Locate the cell with the specified text and output its (X, Y) center coordinate. 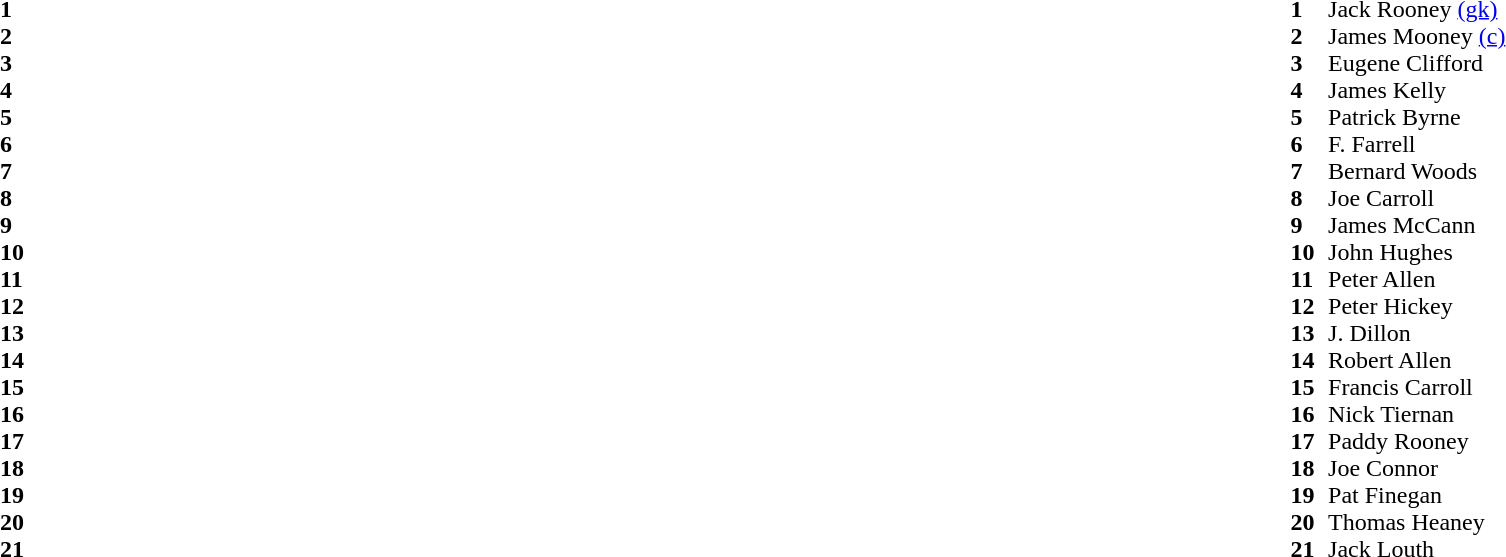
James McCann (1416, 226)
James Kelly (1416, 90)
Paddy Rooney (1416, 442)
J. Dillon (1416, 334)
Francis Carroll (1416, 388)
Joe Connor (1416, 468)
Peter Hickey (1416, 306)
Eugene Clifford (1416, 64)
John Hughes (1416, 252)
Bernard Woods (1416, 172)
Pat Finegan (1416, 496)
Joe Carroll (1416, 198)
Nick Tiernan (1416, 414)
Peter Allen (1416, 280)
F. Farrell (1416, 144)
Patrick Byrne (1416, 118)
James Mooney (c) (1416, 36)
Robert Allen (1416, 360)
Thomas Heaney (1416, 522)
